Provide the [x, y] coordinate of the cell's center where the given text is located.  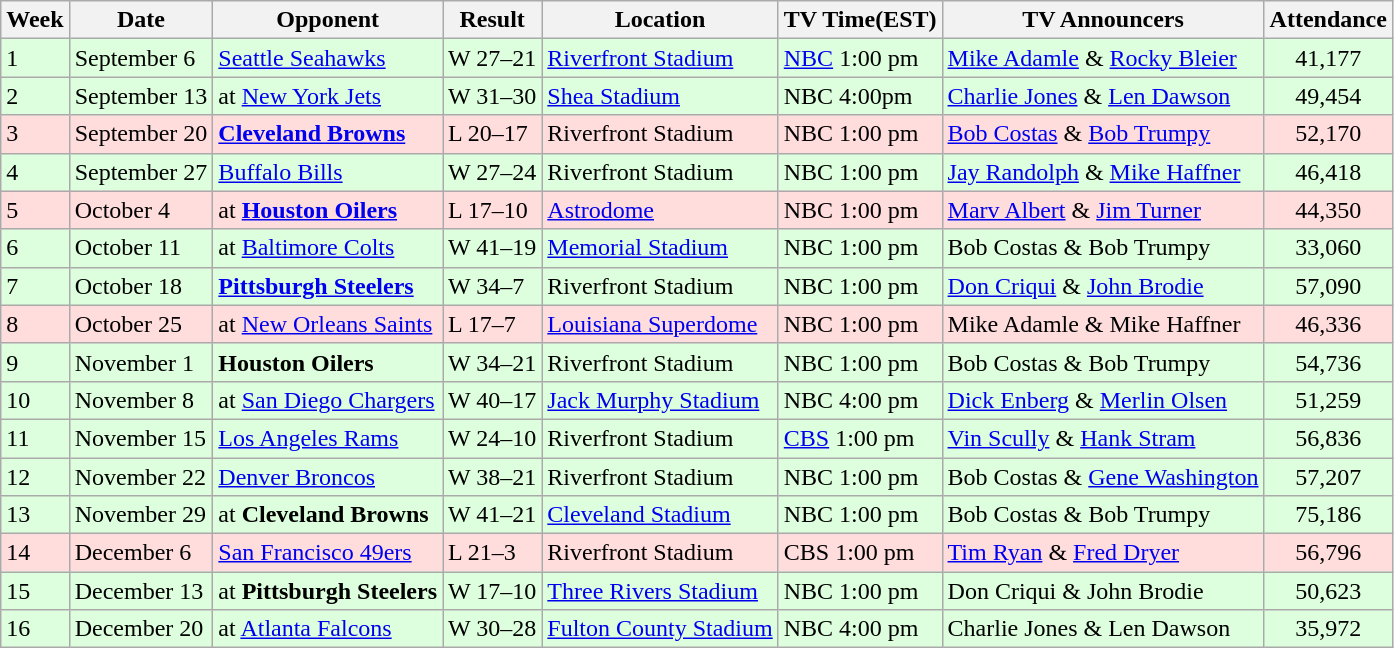
51,259 [1328, 400]
September 13 [141, 96]
Louisiana Superdome [660, 324]
Jay Randolph & Mike Haffner [1103, 172]
12 [35, 477]
L 20–17 [492, 134]
November 1 [141, 362]
35,972 [1328, 629]
NBC 4:00pm [860, 96]
at Baltimore Colts [328, 248]
46,336 [1328, 324]
W 30–28 [492, 629]
TV Announcers [1103, 20]
57,207 [1328, 477]
14 [35, 553]
11 [35, 438]
44,350 [1328, 210]
W 34–7 [492, 286]
Bob Costas & Gene Washington [1103, 477]
Opponent [328, 20]
Houston Oilers [328, 362]
4 [35, 172]
November 8 [141, 400]
at Atlanta Falcons [328, 629]
November 29 [141, 515]
Fulton County Stadium [660, 629]
at San Diego Chargers [328, 400]
L 17–7 [492, 324]
October 11 [141, 248]
W 17–10 [492, 591]
Tim Ryan & Fred Dryer [1103, 553]
52,170 [1328, 134]
Mike Adamle & Rocky Bleier [1103, 58]
December 20 [141, 629]
16 [35, 629]
1 [35, 58]
Three Rivers Stadium [660, 591]
W 34–21 [492, 362]
3 [35, 134]
7 [35, 286]
at Houston Oilers [328, 210]
13 [35, 515]
5 [35, 210]
at Pittsburgh Steelers [328, 591]
Seattle Seahawks [328, 58]
Denver Broncos [328, 477]
56,836 [1328, 438]
San Francisco 49ers [328, 553]
Pittsburgh Steelers [328, 286]
at New York Jets [328, 96]
Memorial Stadium [660, 248]
W 38–21 [492, 477]
10 [35, 400]
8 [35, 324]
December 13 [141, 591]
54,736 [1328, 362]
September 20 [141, 134]
September 27 [141, 172]
L 21–3 [492, 553]
September 6 [141, 58]
Marv Albert & Jim Turner [1103, 210]
49,454 [1328, 96]
Buffalo Bills [328, 172]
W 31–30 [492, 96]
W 41–21 [492, 515]
15 [35, 591]
October 4 [141, 210]
November 22 [141, 477]
W 24–10 [492, 438]
W 41–19 [492, 248]
6 [35, 248]
Result [492, 20]
75,186 [1328, 515]
50,623 [1328, 591]
W 40–17 [492, 400]
2 [35, 96]
Shea Stadium [660, 96]
Dick Enberg & Merlin Olsen [1103, 400]
at New Orleans Saints [328, 324]
Cleveland Stadium [660, 515]
L 17–10 [492, 210]
9 [35, 362]
57,090 [1328, 286]
Location [660, 20]
Astrodome [660, 210]
33,060 [1328, 248]
Week [35, 20]
TV Time(EST) [860, 20]
Los Angeles Rams [328, 438]
W 27–24 [492, 172]
Jack Murphy Stadium [660, 400]
Cleveland Browns [328, 134]
Vin Scully & Hank Stram [1103, 438]
Mike Adamle & Mike Haffner [1103, 324]
41,177 [1328, 58]
December 6 [141, 553]
W 27–21 [492, 58]
56,796 [1328, 553]
October 18 [141, 286]
October 25 [141, 324]
Date [141, 20]
at Cleveland Browns [328, 515]
Attendance [1328, 20]
November 15 [141, 438]
46,418 [1328, 172]
